Detect which cell encompasses the target text, then output its (x, y) center coordinate. 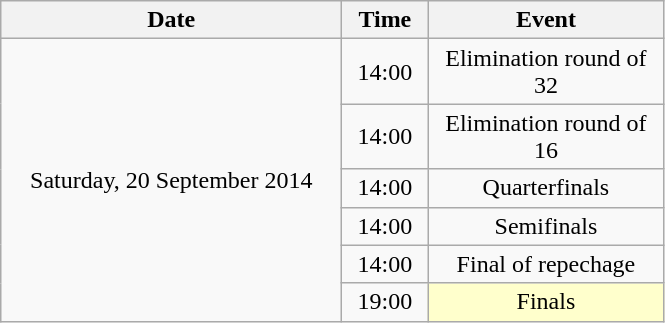
Elimination round of 16 (546, 136)
Finals (546, 302)
Event (546, 20)
Final of repechage (546, 264)
19:00 (385, 302)
Time (385, 20)
Date (172, 20)
Elimination round of 32 (546, 72)
Semifinals (546, 226)
Quarterfinals (546, 188)
Saturday, 20 September 2014 (172, 180)
